Capture the cell that displays the provided text and extract its (x, y) central coordinate. 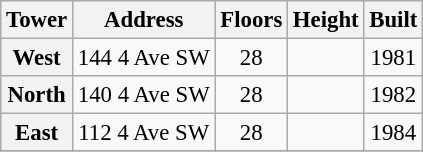
112 4 Ave SW (144, 133)
1981 (394, 58)
Address (144, 20)
East (37, 133)
Height (326, 20)
144 4 Ave SW (144, 58)
North (37, 95)
West (37, 58)
1984 (394, 133)
1982 (394, 95)
140 4 Ave SW (144, 95)
Tower (37, 20)
Floors (252, 20)
Built (394, 20)
